Detect which cell encompasses the target text, then output its [X, Y] center coordinate. 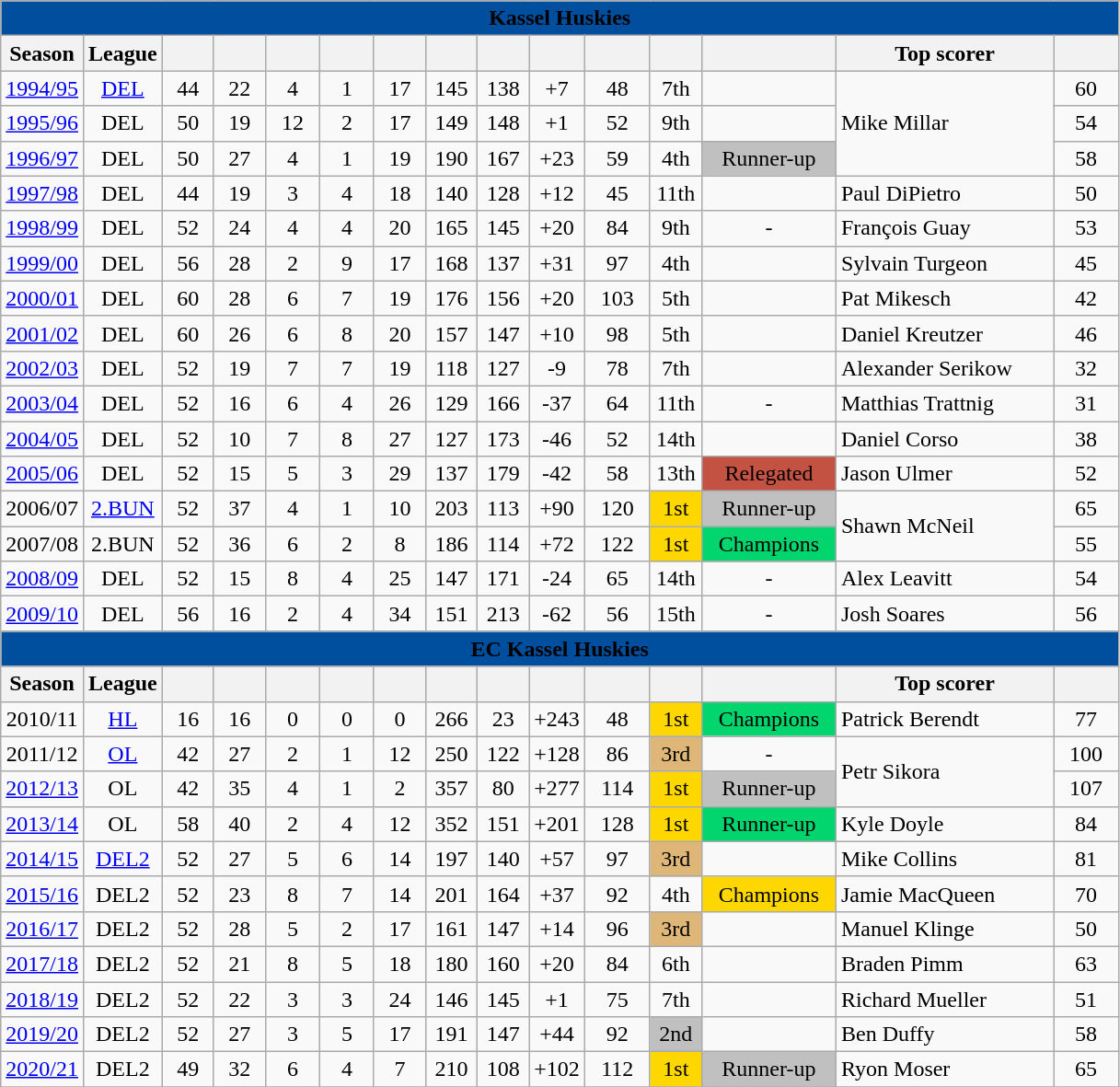
Josh Soares [944, 614]
+201 [558, 824]
+12 [558, 193]
Alexander Serikow [944, 368]
+23 [558, 158]
166 [503, 403]
157 [452, 333]
Daniel Corso [944, 439]
167 [503, 158]
100 [1086, 754]
2016/17 [42, 929]
Kassel Huskies [560, 18]
1998/99 [42, 228]
+90 [558, 509]
64 [617, 403]
191 [452, 1035]
75 [617, 999]
120 [617, 509]
Pat Mikesch [944, 298]
+7 [558, 88]
78 [617, 368]
François Guay [944, 228]
2017/18 [42, 964]
+102 [558, 1070]
+277 [558, 789]
-62 [558, 614]
+44 [558, 1035]
352 [452, 824]
2013/14 [42, 824]
210 [452, 1070]
+128 [558, 754]
Ryon Moser [944, 1070]
2020/21 [42, 1070]
149 [452, 123]
107 [1086, 789]
63 [1086, 964]
36 [239, 544]
49 [188, 1070]
203 [452, 509]
Sylvain Turgeon [944, 263]
2005/06 [42, 474]
2015/16 [42, 894]
186 [452, 544]
37 [239, 509]
2007/08 [42, 544]
13th [675, 474]
Petr Sikora [944, 771]
25 [399, 579]
2009/10 [42, 614]
2001/02 [42, 333]
1994/95 [42, 88]
213 [503, 614]
21 [239, 964]
53 [1086, 228]
201 [452, 894]
197 [452, 859]
Mike Millar [944, 123]
2002/03 [42, 368]
-37 [558, 403]
173 [503, 439]
2018/19 [42, 999]
+10 [558, 333]
96 [617, 929]
2010/11 [42, 719]
55 [1086, 544]
Mike Collins [944, 859]
Relegated [768, 474]
HL [122, 719]
Jason Ulmer [944, 474]
31 [1086, 403]
Matthias Trattnig [944, 403]
51 [1086, 999]
2008/09 [42, 579]
+14 [558, 929]
103 [617, 298]
40 [239, 824]
+37 [558, 894]
34 [399, 614]
2000/01 [42, 298]
2012/13 [42, 789]
35 [239, 789]
179 [503, 474]
Ben Duffy [944, 1035]
2nd [675, 1035]
165 [452, 228]
168 [452, 263]
Richard Mueller [944, 999]
118 [452, 368]
Kyle Doyle [944, 824]
59 [617, 158]
77 [1086, 719]
-42 [558, 474]
129 [452, 403]
148 [503, 123]
180 [452, 964]
EC Kassel Huskies [560, 649]
6th [675, 964]
1997/98 [42, 193]
Jamie MacQueen [944, 894]
250 [452, 754]
2014/15 [42, 859]
1999/00 [42, 263]
190 [452, 158]
Patrick Berendt [944, 719]
Shawn McNeil [944, 526]
161 [452, 929]
+72 [558, 544]
29 [399, 474]
9 [346, 263]
2004/05 [42, 439]
1995/96 [42, 123]
+243 [558, 719]
146 [452, 999]
46 [1086, 333]
156 [503, 298]
164 [503, 894]
113 [503, 509]
Paul DiPietro [944, 193]
Daniel Kreutzer [944, 333]
2019/20 [42, 1035]
2011/12 [42, 754]
2006/07 [42, 509]
86 [617, 754]
160 [503, 964]
176 [452, 298]
1996/97 [42, 158]
80 [503, 789]
138 [503, 88]
171 [503, 579]
357 [452, 789]
98 [617, 333]
-9 [558, 368]
15th [675, 614]
-24 [558, 579]
70 [1086, 894]
38 [1086, 439]
81 [1086, 859]
2003/04 [42, 403]
+57 [558, 859]
Alex Leavitt [944, 579]
-46 [558, 439]
+31 [558, 263]
108 [503, 1070]
Braden Pimm [944, 964]
266 [452, 719]
Manuel Klinge [944, 929]
112 [617, 1070]
